Locate the cell with the specified text and output its (x, y) center coordinate. 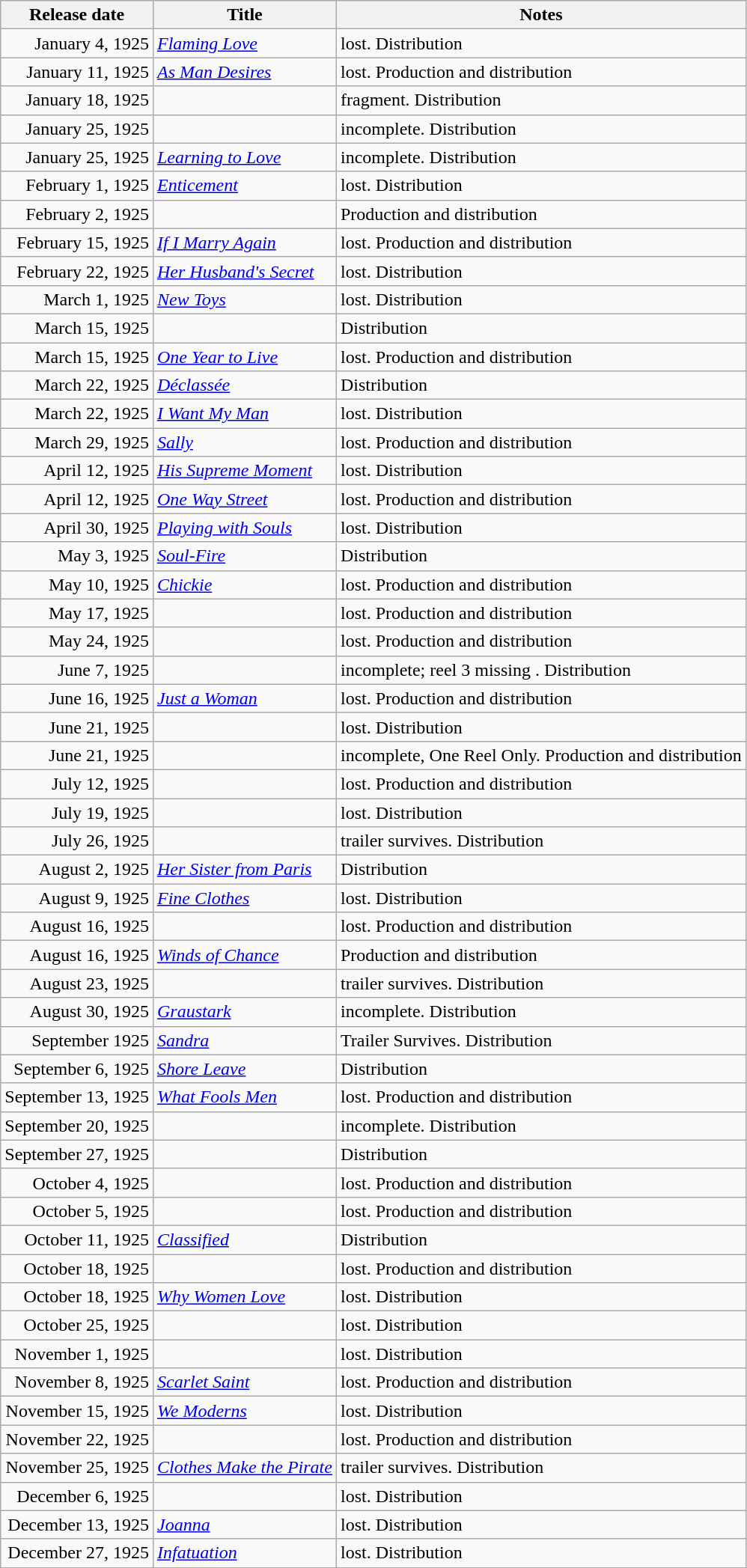
August 30, 1925 (77, 1012)
December 13, 1925 (77, 1525)
Déclassée (244, 385)
March 29, 1925 (77, 442)
Trailer Survives. Distribution (540, 1040)
Flaming Love (244, 43)
Learning to Love (244, 157)
October 4, 1925 (77, 1183)
Shore Leave (244, 1069)
June 16, 1925 (77, 698)
fragment. Distribution (540, 100)
Infatuation (244, 1553)
November 1, 1925 (77, 1354)
February 15, 1925 (77, 242)
incomplete, One Reel Only. Production and distribution (540, 755)
July 12, 1925 (77, 784)
Chickie (244, 585)
Title (244, 15)
May 3, 1925 (77, 556)
January 18, 1925 (77, 100)
September 13, 1925 (77, 1097)
August 23, 1925 (77, 983)
July 19, 1925 (77, 812)
November 15, 1925 (77, 1411)
What Fools Men (244, 1097)
incomplete; reel 3 missing . Distribution (540, 670)
Graustark (244, 1012)
April 30, 1925 (77, 528)
Clothes Make the Pirate (244, 1468)
May 17, 1925 (77, 613)
September 1925 (77, 1040)
Just a Woman (244, 698)
June 7, 1925 (77, 670)
September 20, 1925 (77, 1126)
Her Husband's Secret (244, 271)
Classified (244, 1239)
Her Sister from Paris (244, 870)
September 27, 1925 (77, 1154)
One Year to Live (244, 357)
Sandra (244, 1040)
Scarlet Saint (244, 1382)
Winds of Chance (244, 955)
October 11, 1925 (77, 1239)
September 6, 1925 (77, 1069)
Why Women Love (244, 1297)
May 24, 1925 (77, 641)
January 4, 1925 (77, 43)
December 6, 1925 (77, 1496)
Enticement (244, 186)
Release date (77, 15)
Soul-Fire (244, 556)
May 10, 1925 (77, 585)
November 25, 1925 (77, 1468)
His Supreme Moment (244, 471)
As Man Desires (244, 72)
Fine Clothes (244, 898)
November 8, 1925 (77, 1382)
August 2, 1925 (77, 870)
October 25, 1925 (77, 1326)
December 27, 1925 (77, 1553)
November 22, 1925 (77, 1439)
We Moderns (244, 1411)
October 5, 1925 (77, 1211)
I Want My Man (244, 414)
July 26, 1925 (77, 841)
February 22, 1925 (77, 271)
January 11, 1925 (77, 72)
One Way Street (244, 499)
Playing with Souls (244, 528)
March 1, 1925 (77, 299)
If I Marry Again (244, 242)
February 1, 1925 (77, 186)
August 9, 1925 (77, 898)
Notes (540, 15)
New Toys (244, 299)
Joanna (244, 1525)
Sally (244, 442)
February 2, 1925 (77, 214)
